Locate the cell with the specified text and output its [x, y] center coordinate. 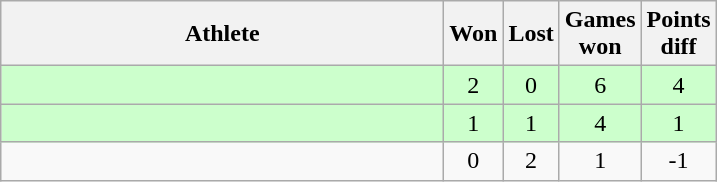
Lost [531, 34]
6 [600, 85]
Gameswon [600, 34]
-1 [678, 161]
Athlete [222, 34]
Won [474, 34]
Pointsdiff [678, 34]
